Return [x, y] of the center of cell containing provided text 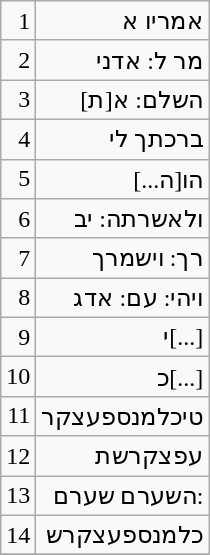
ולאשרתה: יב [122, 219]
4 [18, 139]
10 [18, 377]
השערם שערם: [122, 496]
רך: וישמרך [122, 258]
5 [18, 179]
11 [18, 416]
7 [18, 258]
1 [18, 21]
12 [18, 456]
14 [18, 535]
6 [18, 219]
טיכלמנספעצקר [122, 416]
כ[...] [122, 377]
י[...] [122, 337]
2 [18, 60]
עפצקרשת [122, 456]
3 [18, 100]
13 [18, 496]
ברכתך לי [122, 139]
הו[ה...] [122, 179]
אמריו א [122, 21]
כלמנספעצקרש [122, 535]
השלם: א[ת] [122, 100]
9 [18, 337]
8 [18, 298]
מר ל: אדני [122, 60]
ויהי: עם: אדג [122, 298]
